Return [x, y] of the center of cell containing provided text 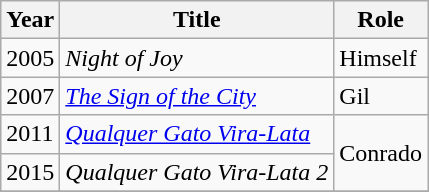
Title [197, 20]
2007 [30, 96]
2005 [30, 58]
Himself [381, 58]
Gil [381, 96]
Year [30, 20]
Qualquer Gato Vira-Lata [197, 134]
Role [381, 20]
Night of Joy [197, 58]
The Sign of the City [197, 96]
Conrado [381, 153]
2015 [30, 172]
Qualquer Gato Vira-Lata 2 [197, 172]
2011 [30, 134]
